Return the (x, y) coordinate for the center point of the cell that contains the specified text.  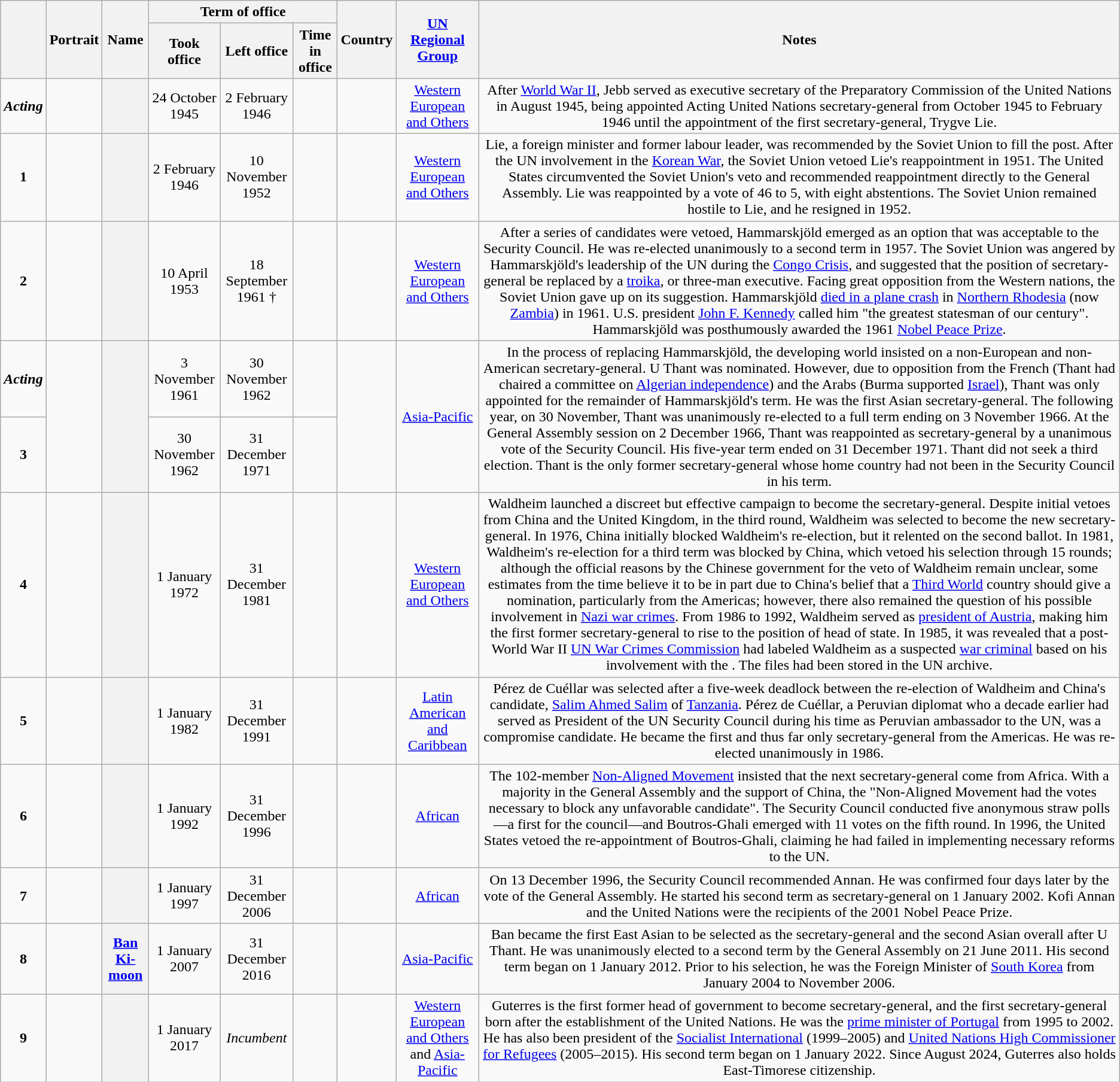
Time in office (315, 51)
Term of office (243, 12)
Notes (799, 39)
1 January 1992 (184, 816)
4 (23, 585)
1 January 2017 (184, 1038)
1 (23, 177)
5 (23, 721)
Incumbent (257, 1038)
3 November 1961 (184, 378)
Portrait (74, 39)
31 December 2006 (257, 895)
2 (23, 281)
Country (367, 39)
6 (23, 816)
Left office (257, 51)
UN Regional Group (438, 39)
9 (23, 1038)
10 April 1953 (184, 281)
Western European and Others and Asia-Pacific (438, 1038)
10 November 1952 (257, 177)
18 September 1961 † (257, 281)
31 December 1991 (257, 721)
Took office (184, 51)
1 January 1972 (184, 585)
Ban Ki-moon (126, 959)
Name (126, 39)
1 January 1982 (184, 721)
31 December 2016 (257, 959)
Latin American and Caribbean (438, 721)
31 December 1981 (257, 585)
1 January 2007 (184, 959)
1 January 1997 (184, 895)
31 December 1971 (257, 455)
8 (23, 959)
7 (23, 895)
3 (23, 455)
31 December 1996 (257, 816)
24 October 1945 (184, 106)
